Identify which cell holds the provided text, then report its (X, Y) central coordinate. 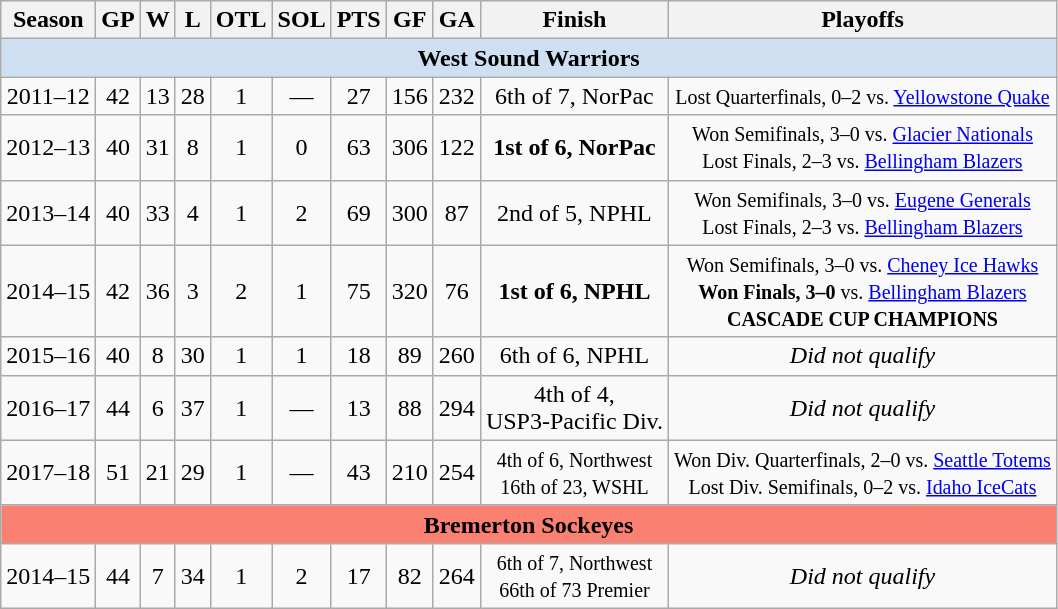
260 (456, 356)
West Sound Warriors (529, 58)
232 (456, 96)
2013–14 (48, 212)
18 (358, 356)
264 (456, 576)
2016–17 (48, 408)
PTS (358, 20)
33 (158, 212)
SOL (302, 20)
27 (358, 96)
43 (358, 472)
4th of 4,USP3-Pacific Div. (574, 408)
Won Div. Quarterfinals, 2–0 vs. Seattle TotemsLost Div. Semifinals, 0–2 vs. Idaho IceCats (863, 472)
L (192, 20)
294 (456, 408)
0 (302, 148)
122 (456, 148)
21 (158, 472)
37 (192, 408)
OTL (241, 20)
75 (358, 291)
4th of 6, Northwest16th of 23, WSHL (574, 472)
GA (456, 20)
2nd of 5, NPHL (574, 212)
4 (192, 212)
254 (456, 472)
320 (410, 291)
29 (192, 472)
2017–18 (48, 472)
GP (118, 20)
GF (410, 20)
51 (118, 472)
69 (358, 212)
2015–16 (48, 356)
Lost Quarterfinals, 0–2 vs. Yellowstone Quake (863, 96)
1st of 6, NorPac (574, 148)
Finish (574, 20)
W (158, 20)
3 (192, 291)
31 (158, 148)
210 (410, 472)
76 (456, 291)
2012–13 (48, 148)
Playoffs (863, 20)
Won Semifinals, 3–0 vs. Glacier NationalsLost Finals, 2–3 vs. Bellingham Blazers (863, 148)
Season (48, 20)
36 (158, 291)
63 (358, 148)
87 (456, 212)
82 (410, 576)
Won Semifinals, 3–0 vs. Eugene GeneralsLost Finals, 2–3 vs. Bellingham Blazers (863, 212)
300 (410, 212)
6th of 7, Northwest66th of 73 Premier (574, 576)
2011–12 (48, 96)
156 (410, 96)
6 (158, 408)
89 (410, 356)
30 (192, 356)
1st of 6, NPHL (574, 291)
6th of 6, NPHL (574, 356)
88 (410, 408)
Bremerton Sockeyes (529, 524)
17 (358, 576)
34 (192, 576)
Won Semifinals, 3–0 vs. Cheney Ice HawksWon Finals, 3–0 vs. Bellingham BlazersCASCADE CUP CHAMPIONS (863, 291)
7 (158, 576)
306 (410, 148)
6th of 7, NorPac (574, 96)
28 (192, 96)
